Locate the cell with the specified text and output its (X, Y) center coordinate. 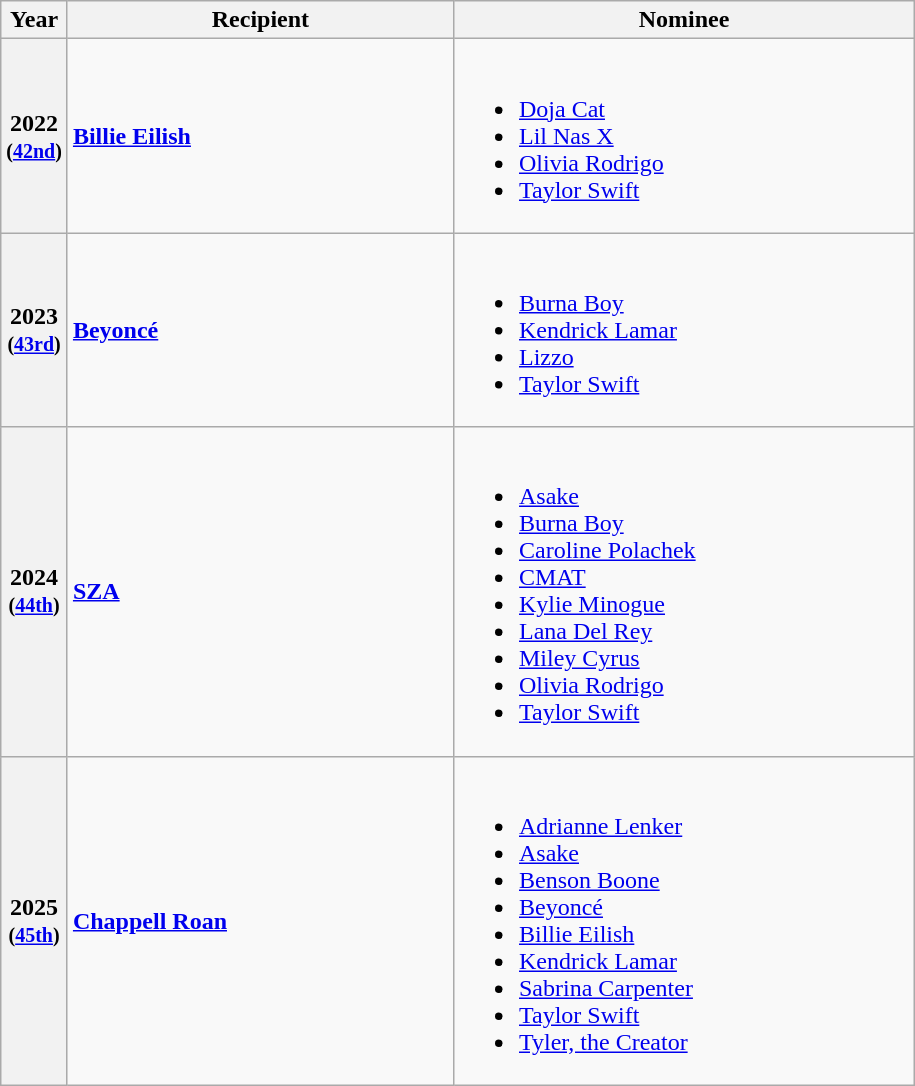
Chappell Roan (260, 920)
2023 (43rd) (34, 330)
Burna BoyKendrick LamarLizzoTaylor Swift (684, 330)
Beyoncé (260, 330)
2022 (42nd) (34, 136)
Year (34, 20)
AsakeBurna BoyCaroline PolachekCMATKylie MinogueLana Del ReyMiley CyrusOlivia RodrigoTaylor Swift (684, 592)
Nominee (684, 20)
SZA (260, 592)
Recipient (260, 20)
2024 (44th) (34, 592)
Billie Eilish (260, 136)
Doja CatLil Nas XOlivia RodrigoTaylor Swift (684, 136)
Adrianne LenkerAsakeBenson BooneBeyoncéBillie EilishKendrick LamarSabrina CarpenterTaylor SwiftTyler, the Creator (684, 920)
2025 (45th) (34, 920)
